Locate the cell with the specified text and output its (x, y) center coordinate. 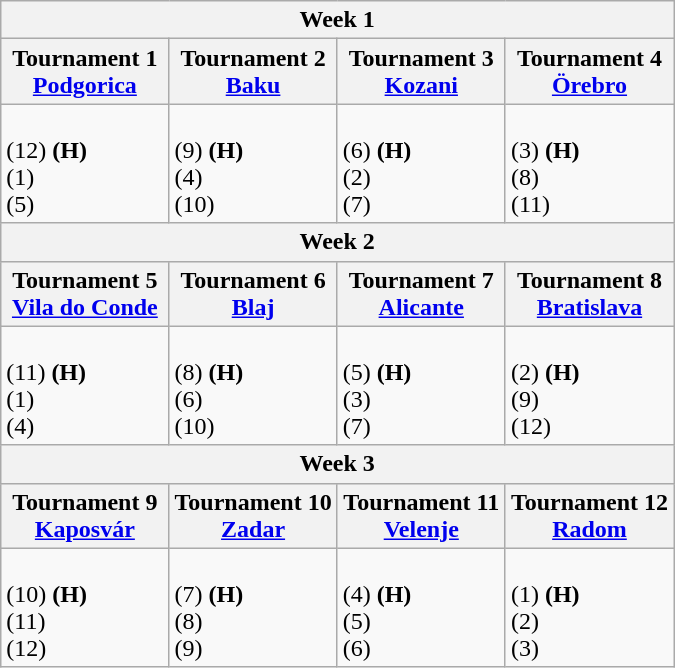
Tournament 8 Bratislava (589, 294)
(3) (H) (8) (11) (589, 164)
Tournament 4 Örebro (589, 72)
(7) (H) (8) (9) (253, 608)
(4) (H) (5) (6) (421, 608)
Week 1 (338, 20)
(9) (H) (4) (10) (253, 164)
Week 2 (338, 242)
(8) (H) (6) (10) (253, 386)
(5) (H) (3) (7) (421, 386)
Tournament 9 Kaposvár (85, 516)
Tournament 6 Blaj (253, 294)
(6) (H) (2) (7) (421, 164)
Tournament 10 Zadar (253, 516)
Tournament 1 Podgorica (85, 72)
Tournament 5 Vila do Conde (85, 294)
(12) (H) (1) (5) (85, 164)
(1) (H) (2) (3) (589, 608)
(10) (H) (11) (12) (85, 608)
Tournament 3 Kozani (421, 72)
Tournament 7 Alicante (421, 294)
Tournament 2 Baku (253, 72)
(2) (H) (9) (12) (589, 386)
(11) (H) (1) (4) (85, 386)
Tournament 12 Radom (589, 516)
Tournament 11 Velenje (421, 516)
Week 3 (338, 464)
